Return [x, y] of the center of cell containing provided text 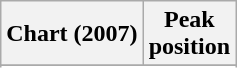
Peakposition [189, 34]
Chart (2007) [72, 34]
